Return (x, y) of the center of cell containing provided text 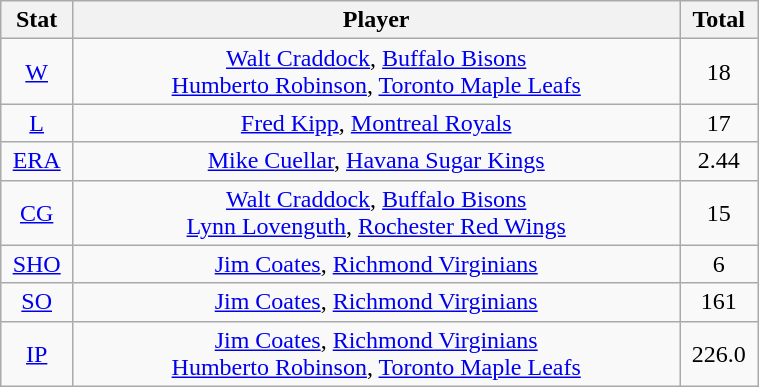
Stat (37, 20)
17 (719, 123)
161 (719, 302)
Jim Coates, Richmond Virginians Humberto Robinson, Toronto Maple Leafs (376, 354)
ERA (37, 161)
CG (37, 212)
18 (719, 72)
L (37, 123)
IP (37, 354)
W (37, 72)
SHO (37, 264)
Walt Craddock, Buffalo Bisons Lynn Lovenguth, Rochester Red Wings (376, 212)
Player (376, 20)
Total (719, 20)
Fred Kipp, Montreal Royals (376, 123)
Mike Cuellar, Havana Sugar Kings (376, 161)
SO (37, 302)
2.44 (719, 161)
Walt Craddock, Buffalo Bisons Humberto Robinson, Toronto Maple Leafs (376, 72)
6 (719, 264)
226.0 (719, 354)
15 (719, 212)
